Capture the cell that displays the provided text and extract its (X, Y) central coordinate. 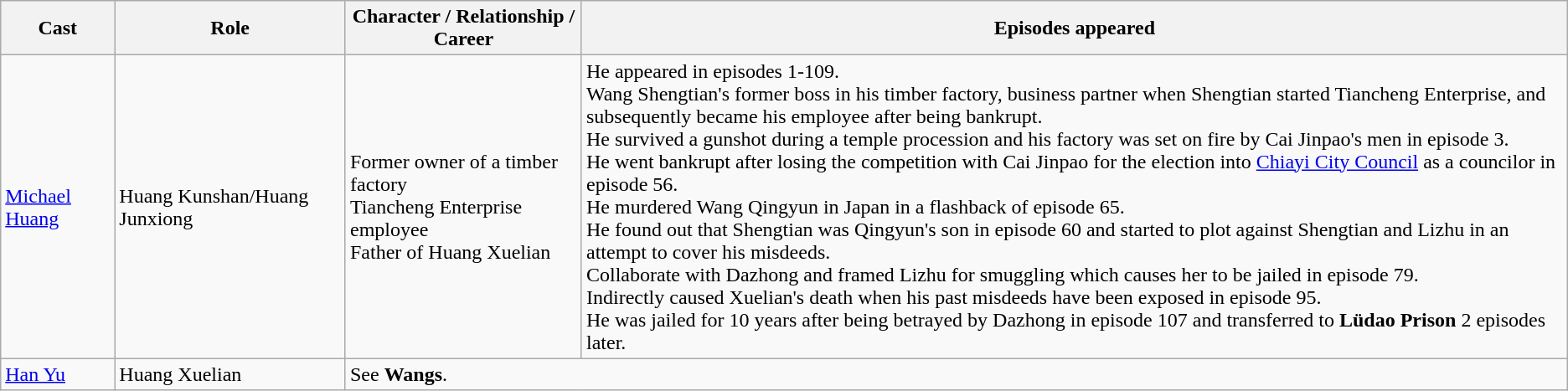
Huang Xuelian (230, 374)
Cast (58, 28)
Episodes appeared (1074, 28)
Han Yu (58, 374)
Michael Huang (58, 207)
Role (230, 28)
Character / Relationship / Career (463, 28)
Huang Kunshan/Huang Junxiong (230, 207)
See Wangs. (957, 374)
Former owner of a timber factoryTiancheng Enterprise employeeFather of Huang Xuelian (463, 207)
